Extract the [X, Y] coordinate from the center of the cell holding the provided text.  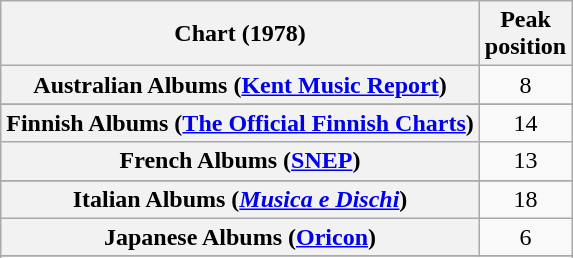
Finnish Albums (The Official Finnish Charts) [240, 123]
13 [525, 161]
French Albums (SNEP) [240, 161]
Japanese Albums (Oricon) [240, 237]
Chart (1978) [240, 34]
8 [525, 85]
14 [525, 123]
Peakposition [525, 34]
Australian Albums (Kent Music Report) [240, 85]
Italian Albums (Musica e Dischi) [240, 199]
6 [525, 237]
18 [525, 199]
